From the cell containing the given text, extract its center point as (x, y) coordinate. 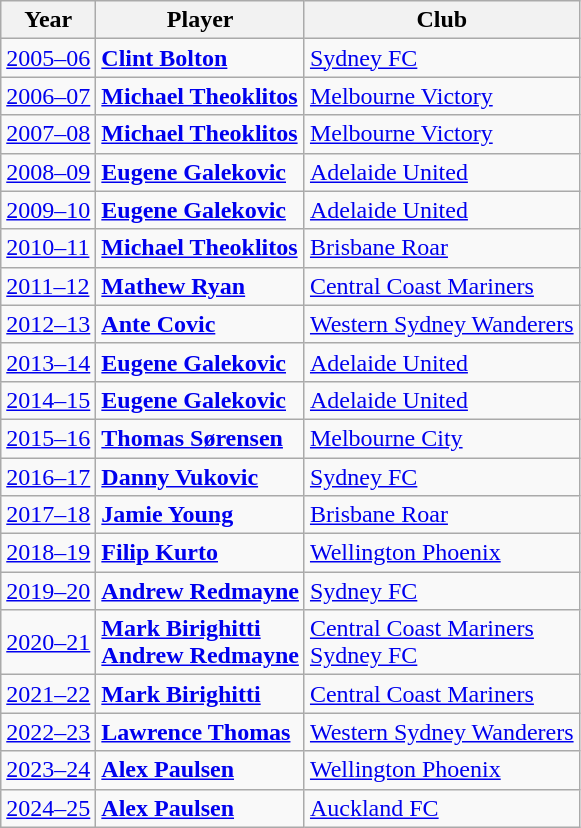
2010–11 (48, 248)
2024–25 (48, 808)
2007–08 (48, 134)
2014–15 (48, 400)
2006–07 (48, 96)
Filip Kurto (200, 553)
Club (442, 20)
2023–24 (48, 770)
Ante Covic (200, 324)
2020–21 (48, 642)
2012–13 (48, 324)
2015–16 (48, 438)
Mark Birighitti Andrew Redmayne (200, 642)
Danny Vukovic (200, 477)
2018–19 (48, 553)
Lawrence Thomas (200, 732)
Auckland FC (442, 808)
2021–22 (48, 694)
Melbourne City (442, 438)
2022–23 (48, 732)
Player (200, 20)
2011–12 (48, 286)
2009–10 (48, 210)
2016–17 (48, 477)
2005–06 (48, 58)
Clint Bolton (200, 58)
Mathew Ryan (200, 286)
Jamie Young (200, 515)
Mark Birighitti (200, 694)
2017–18 (48, 515)
Year (48, 20)
Central Coast MarinersSydney FC (442, 642)
Andrew Redmayne (200, 591)
2019–20 (48, 591)
2008–09 (48, 172)
2013–14 (48, 362)
Thomas Sørensen (200, 438)
